Extract the [X, Y] coordinate from the center of the cell holding the provided text.  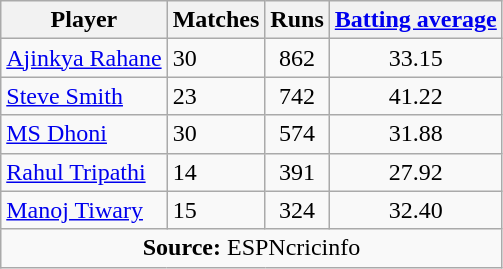
27.92 [416, 172]
23 [216, 96]
14 [216, 172]
Batting average [416, 20]
MS Dhoni [84, 134]
32.40 [416, 210]
862 [297, 58]
574 [297, 134]
Runs [297, 20]
41.22 [416, 96]
Manoj Tiwary [84, 210]
Rahul Tripathi [84, 172]
391 [297, 172]
Steve Smith [84, 96]
Matches [216, 20]
31.88 [416, 134]
Ajinkya Rahane [84, 58]
324 [297, 210]
33.15 [416, 58]
Source: ESPNcricinfo [252, 248]
Player [84, 20]
742 [297, 96]
15 [216, 210]
